Return the [x, y] coordinate for the center point of the cell that contains the specified text.  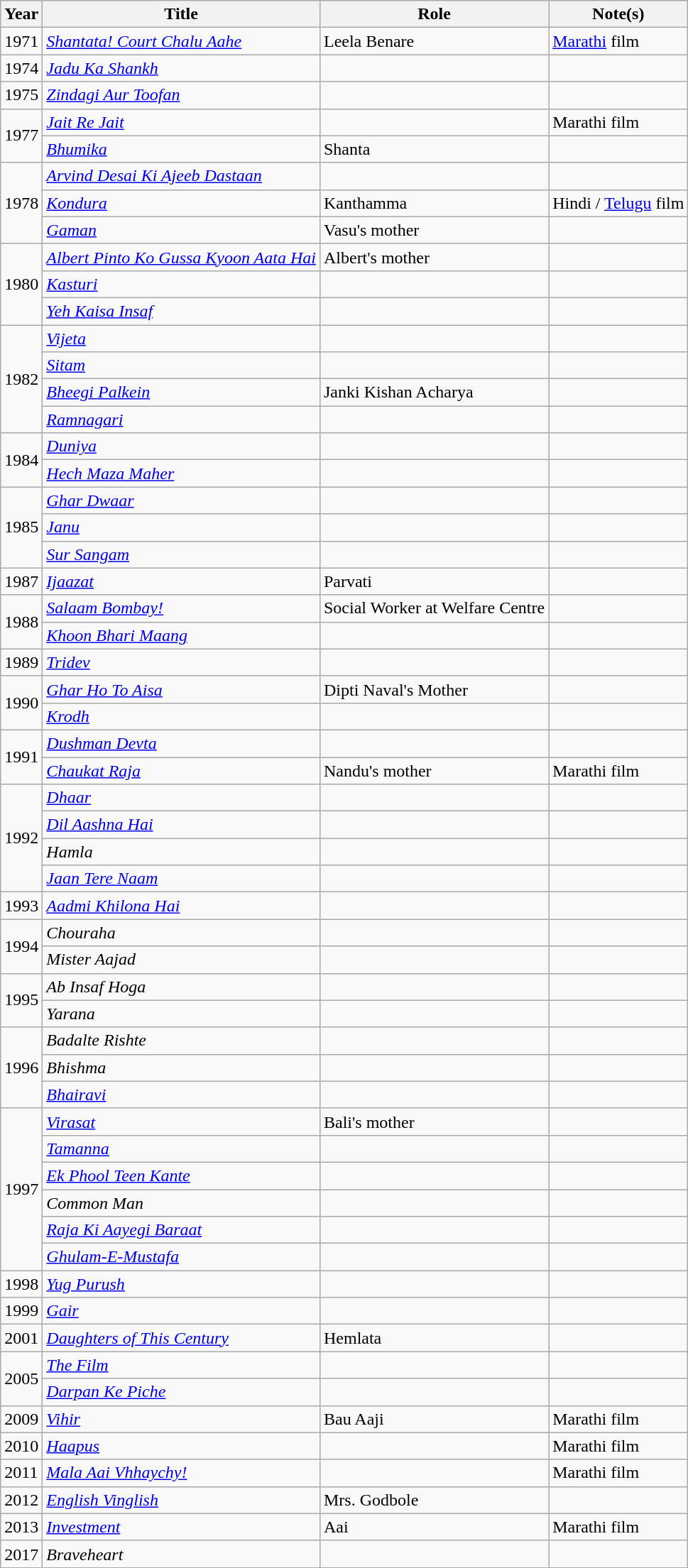
Hindi / Telugu film [618, 203]
Virasat [182, 1122]
2009 [21, 1419]
2010 [21, 1446]
English Vinglish [182, 1500]
Leela Benare [434, 41]
Darpan Ke Piche [182, 1392]
1985 [21, 527]
Chaukat Raja [182, 770]
Ghulam-E-Mustafa [182, 1257]
1978 [21, 203]
Vijeta [182, 339]
1992 [21, 838]
Chouraha [182, 933]
Badalte Rishte [182, 1041]
Duniya [182, 446]
Bhumika [182, 149]
Social Worker at Welfare Centre [434, 608]
Janki Kishan Acharya [434, 393]
Ek Phool Teen Kante [182, 1175]
Dipti Naval's Mother [434, 689]
Parvati [434, 581]
1990 [21, 703]
1987 [21, 581]
1999 [21, 1311]
1991 [21, 757]
Hamla [182, 852]
Role [434, 14]
1984 [21, 460]
Salaam Bombay! [182, 608]
1982 [21, 379]
1971 [21, 41]
Sur Sangam [182, 554]
Aadmi Khilona Hai [182, 906]
1980 [21, 284]
Ijaazat [182, 581]
1996 [21, 1068]
Mala Aai Vhhaychy! [182, 1473]
Tamanna [182, 1148]
Shanta [434, 149]
The Film [182, 1365]
1988 [21, 622]
1974 [21, 68]
Dil Aashna Hai [182, 825]
Bhishma [182, 1068]
1993 [21, 906]
2012 [21, 1500]
Jadu Ka Shankh [182, 68]
Shantata! Court Chalu Aahe [182, 41]
Hemlata [434, 1338]
Haapus [182, 1446]
Ramnagari [182, 420]
1994 [21, 946]
1997 [21, 1189]
Kondura [182, 203]
Common Man [182, 1203]
Kasturi [182, 284]
Yug Purush [182, 1284]
2017 [21, 1554]
Bau Aaji [434, 1419]
2005 [21, 1378]
Braveheart [182, 1554]
Aai [434, 1527]
Year [21, 14]
Albert Pinto Ko Gussa Kyoon Aata Hai [182, 257]
Kanthamma [434, 203]
Krodh [182, 716]
Khoon Bhari Maang [182, 635]
Investment [182, 1527]
Hech Maza Maher [182, 473]
1977 [21, 136]
Zindagi Aur Toofan [182, 95]
2011 [21, 1473]
Bali's mother [434, 1122]
Yeh Kaisa Insaf [182, 311]
Gair [182, 1311]
Mrs. Godbole [434, 1500]
Vasu's mother [434, 230]
Tridev [182, 662]
Mister Aajad [182, 960]
Ghar Dwaar [182, 500]
Jaan Tere Naam [182, 879]
Ghar Ho To Aisa [182, 689]
Jait Re Jait [182, 122]
1995 [21, 1000]
Gaman [182, 230]
1975 [21, 95]
Bhairavi [182, 1095]
Vihir [182, 1419]
Sitam [182, 366]
Dhaar [182, 798]
Raja Ki Aayegi Baraat [182, 1230]
Title [182, 14]
Arvind Desai Ki Ajeeb Dastaan [182, 176]
Bheegi Palkein [182, 393]
Janu [182, 527]
Nandu's mother [434, 770]
Yarana [182, 1014]
1989 [21, 662]
Note(s) [618, 14]
Ab Insaf Hoga [182, 987]
Albert's mother [434, 257]
1998 [21, 1284]
2013 [21, 1527]
Dushman Devta [182, 743]
Daughters of This Century [182, 1338]
2001 [21, 1338]
